Scan for the cell matching the given text and deliver its (x, y) coordinate at center. 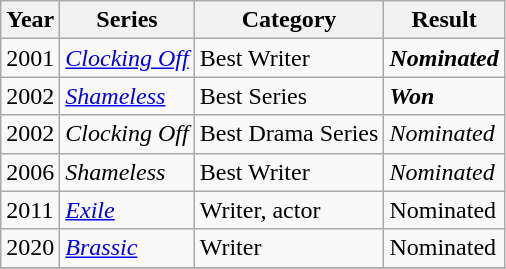
Writer (289, 248)
2011 (30, 210)
2001 (30, 58)
Won (444, 96)
Writer, actor (289, 210)
Category (289, 20)
Exile (127, 210)
Series (127, 20)
Brassic (127, 248)
Result (444, 20)
2020 (30, 248)
Year (30, 20)
2006 (30, 172)
Best Series (289, 96)
Best Drama Series (289, 134)
